Find where the given text appears and provide that cell's center as (X, Y) coordinate. 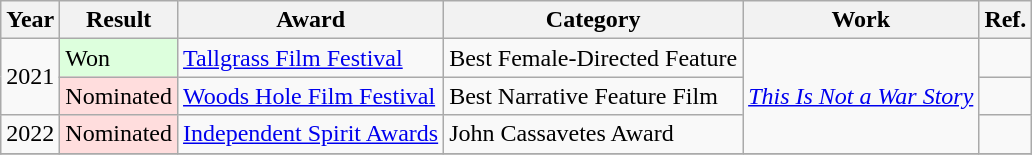
Award (311, 20)
John Cassavetes Award (594, 134)
Work (861, 20)
Won (119, 58)
Independent Spirit Awards (311, 134)
Year (30, 20)
Category (594, 20)
Result (119, 20)
This Is Not a War Story (861, 96)
2022 (30, 134)
Ref. (1006, 20)
Best Narrative Feature Film (594, 96)
Best Female-Directed Feature (594, 58)
Tallgrass Film Festival (311, 58)
2021 (30, 77)
Woods Hole Film Festival (311, 96)
